Capture the cell that displays the provided text and extract its (x, y) central coordinate. 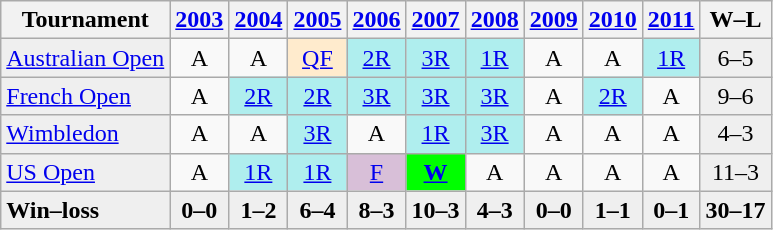
2006 (376, 20)
2004 (258, 20)
2003 (200, 20)
6–4 (318, 210)
10–3 (436, 210)
2011 (671, 20)
Australian Open (86, 58)
2007 (436, 20)
French Open (86, 96)
2005 (318, 20)
9–6 (736, 96)
6–5 (736, 58)
2008 (494, 20)
Tournament (86, 20)
2010 (612, 20)
0–1 (671, 210)
1–1 (612, 210)
8–3 (376, 210)
Wimbledon (86, 134)
30–17 (736, 210)
W–L (736, 20)
1–2 (258, 210)
W (436, 172)
11–3 (736, 172)
Win–loss (86, 210)
QF (318, 58)
2009 (554, 20)
F (376, 172)
US Open (86, 172)
